Return [X, Y] of the center of cell containing provided text 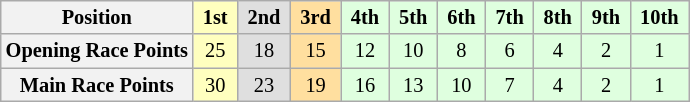
1st [216, 17]
9th [606, 17]
16 [365, 85]
19 [315, 85]
23 [264, 85]
Opening Race Points [97, 51]
25 [216, 51]
Position [97, 17]
6th [461, 17]
6 [509, 51]
7th [509, 17]
15 [315, 51]
8 [461, 51]
30 [216, 85]
12 [365, 51]
4th [365, 17]
7 [509, 85]
8th [558, 17]
Main Race Points [97, 85]
3rd [315, 17]
2nd [264, 17]
13 [413, 85]
5th [413, 17]
18 [264, 51]
10th [659, 17]
